Output the [X, Y] coordinate of the center of the cell containing the given text.  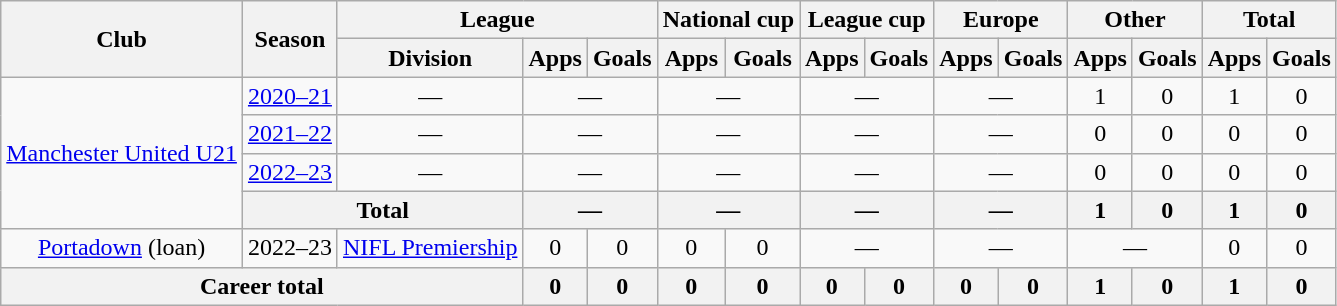
Manchester United U21 [122, 153]
Season [290, 39]
League [497, 20]
2020–21 [290, 96]
National cup [728, 20]
2021–22 [290, 134]
League cup [867, 20]
Europe [1001, 20]
Club [122, 39]
NIFL Premiership [430, 248]
Career total [262, 286]
Division [430, 58]
Portadown (loan) [122, 248]
Other [1135, 20]
